Determine the (X, Y) coordinate at the center of the cell enclosing the given text.  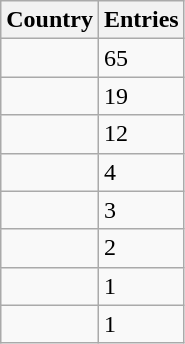
4 (141, 172)
2 (141, 248)
65 (141, 58)
19 (141, 96)
3 (141, 210)
Entries (141, 20)
12 (141, 134)
Country (50, 20)
